For the text-containing cell, return its midpoint in (X, Y) coordinate format. 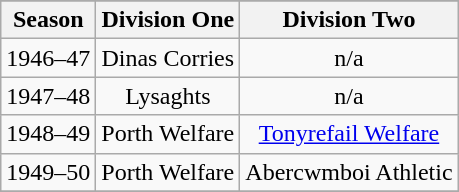
Lysaghts (168, 96)
1946–47 (48, 58)
Division Two (349, 20)
1947–48 (48, 96)
Season (48, 20)
Dinas Corries (168, 58)
1948–49 (48, 134)
Tonyrefail Welfare (349, 134)
Abercwmboi Athletic (349, 172)
Division One (168, 20)
1949–50 (48, 172)
